Extract the (x, y) coordinate from the center of the cell holding the provided text.  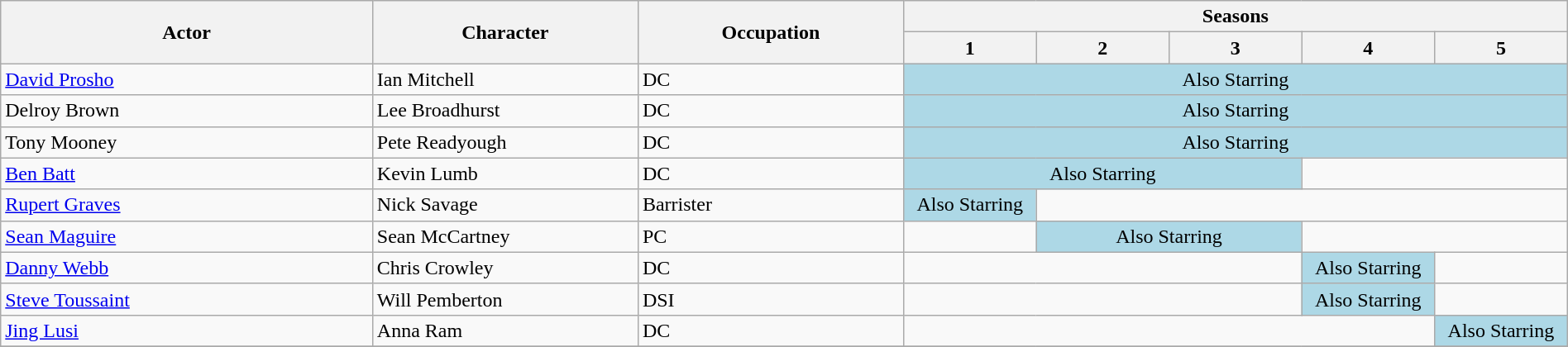
PC (771, 236)
Rupert Graves (187, 205)
Barrister (771, 205)
Tony Mooney (187, 142)
Danny Webb (187, 268)
Lee Broadhurst (504, 111)
Anna Ram (504, 330)
Seasons (1236, 17)
2 (1103, 48)
David Prosho (187, 79)
DSI (771, 299)
Actor (187, 32)
Sean McCartney (504, 236)
Occupation (771, 32)
Jing Lusi (187, 330)
5 (1502, 48)
Ben Batt (187, 173)
1 (969, 48)
Ian Mitchell (504, 79)
Steve Toussaint (187, 299)
Pete Readyough (504, 142)
Delroy Brown (187, 111)
Character (504, 32)
Will Pemberton (504, 299)
Chris Crowley (504, 268)
Nick Savage (504, 205)
Sean Maguire (187, 236)
4 (1368, 48)
3 (1236, 48)
Kevin Lumb (504, 173)
